Return [X, Y] of the center of cell containing provided text 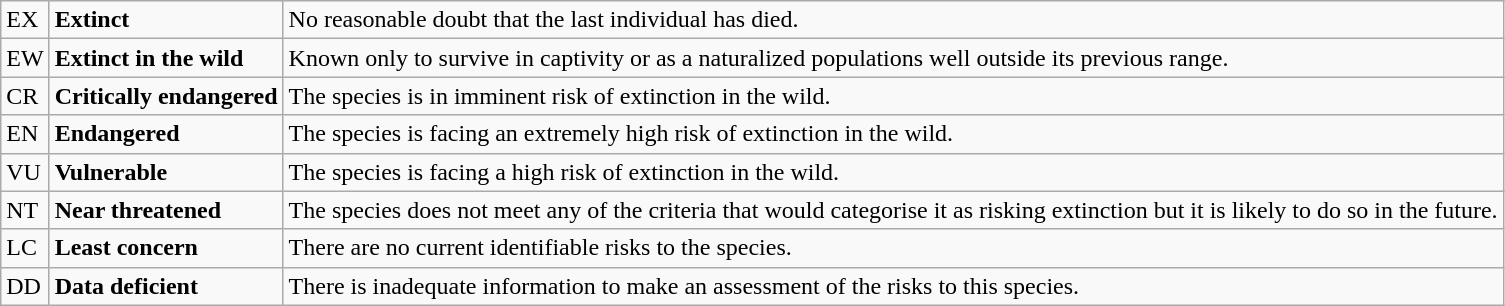
Vulnerable [166, 172]
EW [25, 58]
CR [25, 96]
Known only to survive in captivity or as a naturalized populations well outside its previous range. [893, 58]
There is inadequate information to make an assessment of the risks to this species. [893, 286]
Endangered [166, 134]
Near threatened [166, 210]
Extinct [166, 20]
Data deficient [166, 286]
EX [25, 20]
VU [25, 172]
No reasonable doubt that the last individual has died. [893, 20]
Least concern [166, 248]
The species is facing an extremely high risk of extinction in the wild. [893, 134]
LC [25, 248]
Extinct in the wild [166, 58]
The species is in imminent risk of extinction in the wild. [893, 96]
Critically endangered [166, 96]
The species is facing a high risk of extinction in the wild. [893, 172]
The species does not meet any of the criteria that would categorise it as risking extinction but it is likely to do so in the future. [893, 210]
There are no current identifiable risks to the species. [893, 248]
NT [25, 210]
EN [25, 134]
DD [25, 286]
